Identify which cell holds the provided text, then report its (x, y) central coordinate. 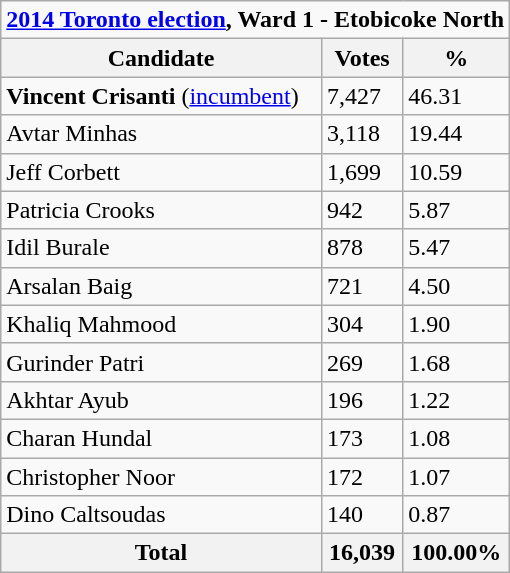
1.22 (456, 400)
Vincent Crisanti (incumbent) (162, 96)
Charan Hundal (162, 438)
140 (362, 515)
Patricia Crooks (162, 210)
196 (362, 400)
1.90 (456, 324)
10.59 (456, 172)
Avtar Minhas (162, 134)
% (456, 58)
19.44 (456, 134)
4.50 (456, 286)
1.08 (456, 438)
Arsalan Baig (162, 286)
269 (362, 362)
46.31 (456, 96)
Votes (362, 58)
5.87 (456, 210)
Gurinder Patri (162, 362)
878 (362, 248)
1.68 (456, 362)
173 (362, 438)
304 (362, 324)
100.00% (456, 553)
2014 Toronto election, Ward 1 - Etobicoke North (256, 20)
Khaliq Mahmood (162, 324)
1,699 (362, 172)
Akhtar Ayub (162, 400)
Dino Caltsoudas (162, 515)
0.87 (456, 515)
3,118 (362, 134)
172 (362, 477)
721 (362, 286)
Jeff Corbett (162, 172)
Total (162, 553)
7,427 (362, 96)
Candidate (162, 58)
Idil Burale (162, 248)
942 (362, 210)
Christopher Noor (162, 477)
5.47 (456, 248)
16,039 (362, 553)
1.07 (456, 477)
